Return [x, y] of the center of cell containing provided text 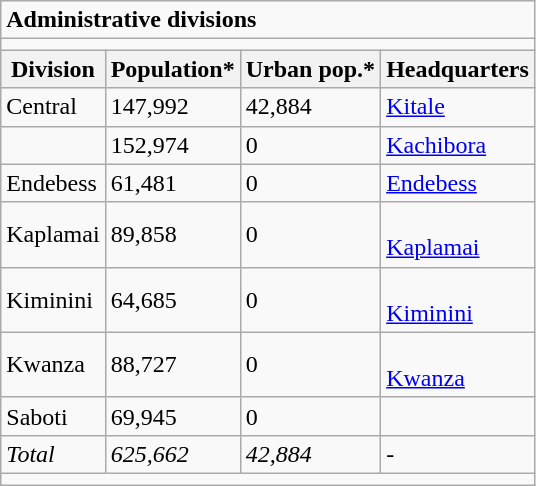
147,992 [172, 107]
Kitale [458, 107]
Saboti [53, 416]
- [458, 454]
61,481 [172, 183]
64,685 [172, 300]
Total [53, 454]
88,727 [172, 364]
Population* [172, 69]
89,858 [172, 234]
152,974 [172, 145]
Administrative divisions [268, 20]
Kachibora [458, 145]
Urban pop.* [310, 69]
69,945 [172, 416]
625,662 [172, 454]
Headquarters [458, 69]
Division [53, 69]
Central [53, 107]
